Determine the [X, Y] coordinate at the center of the cell enclosing the given text.  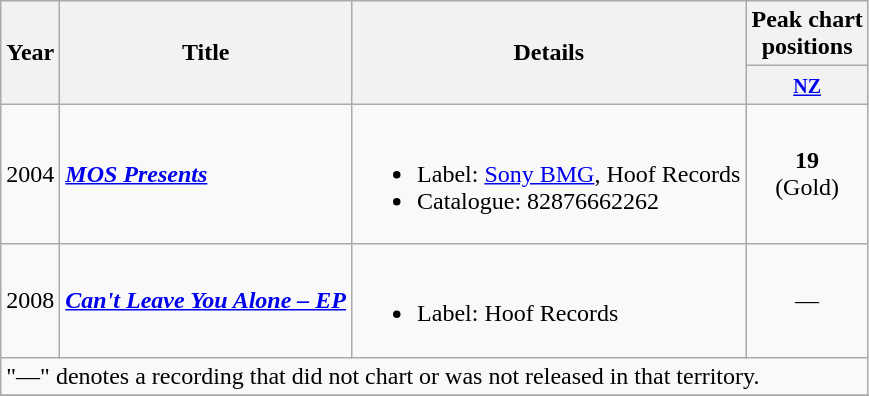
MOS Presents [206, 174]
Label: Hoof Records [549, 300]
Label: Sony BMG, Hoof RecordsCatalogue: 82876662262 [549, 174]
Can't Leave You Alone – EP [206, 300]
— [807, 300]
NZ [807, 85]
2004 [30, 174]
Peak chartpositions [807, 34]
"—" denotes a recording that did not chart or was not released in that territory. [435, 376]
2008 [30, 300]
Year [30, 52]
Details [549, 52]
19(Gold) [807, 174]
Title [206, 52]
